Search for the cell housing the specified text and yield its (x, y) center coordinate. 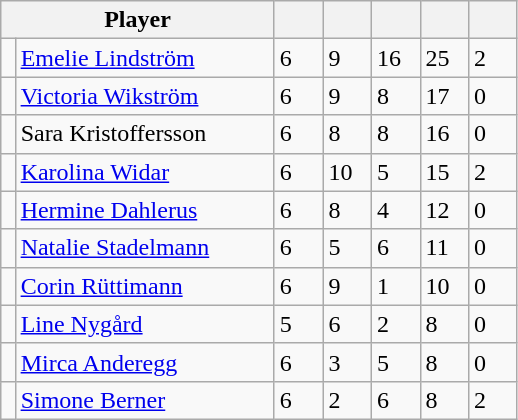
Line Nygård (144, 324)
Sara Kristoffersson (144, 134)
Karolina Widar (144, 172)
12 (444, 210)
Hermine Dahlerus (144, 210)
4 (396, 210)
Mirca Anderegg (144, 362)
25 (444, 58)
Natalie Stadelmann (144, 248)
11 (444, 248)
1 (396, 286)
17 (444, 96)
Simone Berner (144, 400)
Player (138, 20)
3 (348, 362)
Corin Rüttimann (144, 286)
Emelie Lindström (144, 58)
15 (444, 172)
Victoria Wikström (144, 96)
